Return the (x, y) coordinate for the center point of the cell that contains the specified text.  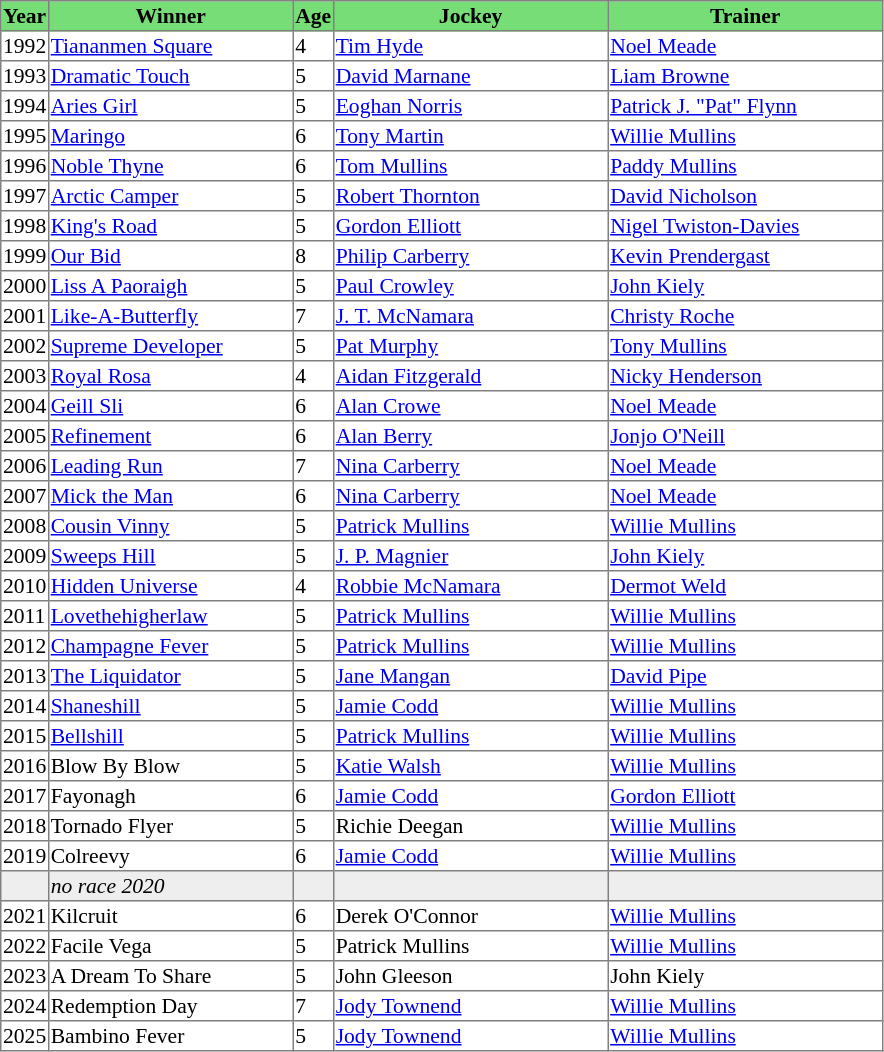
Christy Roche (745, 316)
Tornado Flyer (170, 826)
David Nicholson (745, 196)
2022 (25, 946)
2006 (25, 466)
2018 (25, 826)
David Pipe (745, 676)
Aidan Fitzgerald (470, 376)
Liss A Paoraigh (170, 286)
Refinement (170, 436)
2001 (25, 316)
1997 (25, 196)
2008 (25, 526)
2015 (25, 736)
Arctic Camper (170, 196)
Kilcruit (170, 916)
2009 (25, 556)
Kevin Prendergast (745, 256)
Katie Walsh (470, 766)
Robert Thornton (470, 196)
2007 (25, 496)
Champagne Fever (170, 646)
Redemption Day (170, 1006)
Royal Rosa (170, 376)
Blow By Blow (170, 766)
Eoghan Norris (470, 106)
1992 (25, 46)
2013 (25, 676)
Year (25, 16)
Tiananmen Square (170, 46)
Dermot Weld (745, 586)
2012 (25, 646)
J. T. McNamara (470, 316)
Pat Murphy (470, 346)
Supreme Developer (170, 346)
2004 (25, 406)
2025 (25, 1036)
Trainer (745, 16)
Richie Deegan (470, 826)
Philip Carberry (470, 256)
2002 (25, 346)
Bambino Fever (170, 1036)
Shaneshill (170, 706)
2016 (25, 766)
Leading Run (170, 466)
Hidden Universe (170, 586)
Our Bid (170, 256)
Alan Crowe (470, 406)
Like-A-Butterfly (170, 316)
The Liquidator (170, 676)
King's Road (170, 226)
Fayonagh (170, 796)
David Marnane (470, 76)
2021 (25, 916)
Cousin Vinny (170, 526)
Geill Sli (170, 406)
2010 (25, 586)
no race 2020 (170, 886)
Paddy Mullins (745, 166)
1999 (25, 256)
2023 (25, 976)
2000 (25, 286)
Liam Browne (745, 76)
Jonjo O'Neill (745, 436)
Facile Vega (170, 946)
Aries Girl (170, 106)
Jockey (470, 16)
Sweeps Hill (170, 556)
1995 (25, 136)
Colreevy (170, 856)
Noble Thyne (170, 166)
Lovethehigherlaw (170, 616)
8 (313, 256)
John Gleeson (470, 976)
2005 (25, 436)
1996 (25, 166)
2024 (25, 1006)
Winner (170, 16)
Patrick J. "Pat" Flynn (745, 106)
Nigel Twiston-Davies (745, 226)
Mick the Man (170, 496)
Tim Hyde (470, 46)
1994 (25, 106)
Robbie McNamara (470, 586)
Age (313, 16)
Maringo (170, 136)
2011 (25, 616)
Jane Mangan (470, 676)
Nicky Henderson (745, 376)
1998 (25, 226)
J. P. Magnier (470, 556)
2019 (25, 856)
2014 (25, 706)
2003 (25, 376)
Dramatic Touch (170, 76)
Paul Crowley (470, 286)
A Dream To Share (170, 976)
Bellshill (170, 736)
Tom Mullins (470, 166)
Tony Mullins (745, 346)
Tony Martin (470, 136)
Derek O'Connor (470, 916)
1993 (25, 76)
2017 (25, 796)
Alan Berry (470, 436)
